Detect which cell encompasses the target text, then output its (x, y) center coordinate. 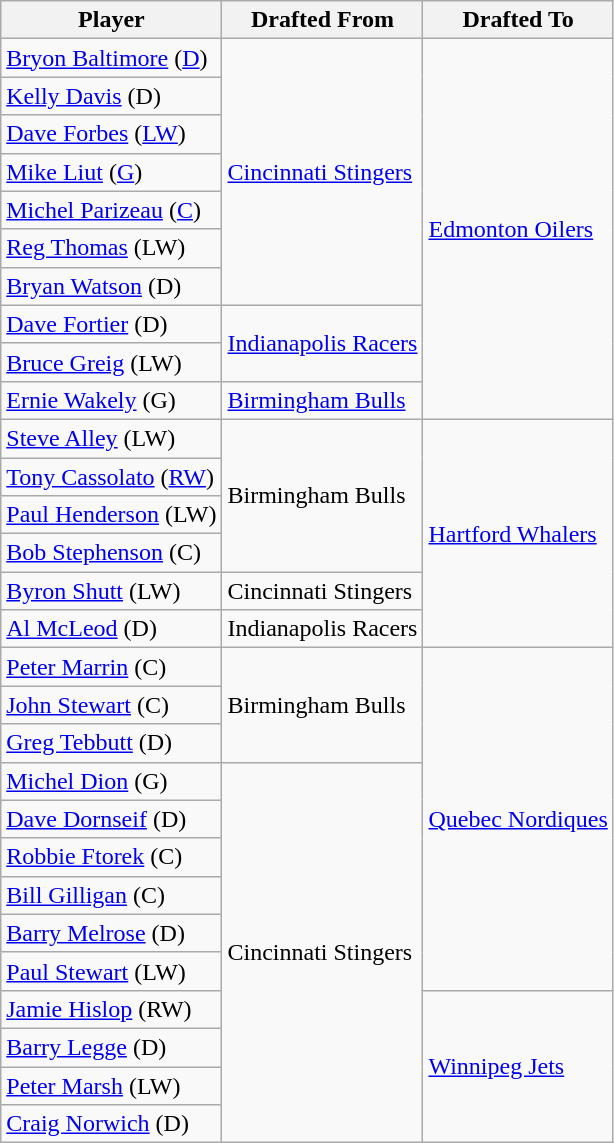
Barry Melrose (D) (112, 933)
Paul Henderson (LW) (112, 515)
Michel Dion (G) (112, 781)
Player (112, 20)
Paul Stewart (LW) (112, 971)
Barry Legge (D) (112, 1047)
Bill Gilligan (C) (112, 895)
Tony Cassolato (RW) (112, 477)
Robbie Ftorek (C) (112, 857)
Mike Liut (G) (112, 172)
Peter Marrin (C) (112, 667)
Dave Fortier (D) (112, 324)
Hartford Whalers (518, 533)
Bob Stephenson (C) (112, 553)
Winnipeg Jets (518, 1066)
Dave Dornseif (D) (112, 819)
Bruce Greig (LW) (112, 362)
Dave Forbes (LW) (112, 134)
Steve Alley (LW) (112, 438)
John Stewart (C) (112, 705)
Bryon Baltimore (D) (112, 58)
Quebec Nordiques (518, 820)
Al McLeod (D) (112, 629)
Michel Parizeau (C) (112, 210)
Peter Marsh (LW) (112, 1085)
Jamie Hislop (RW) (112, 1009)
Drafted To (518, 20)
Reg Thomas (LW) (112, 248)
Drafted From (322, 20)
Byron Shutt (LW) (112, 591)
Edmonton Oilers (518, 230)
Greg Tebbutt (D) (112, 743)
Craig Norwich (D) (112, 1124)
Bryan Watson (D) (112, 286)
Ernie Wakely (G) (112, 400)
Kelly Davis (D) (112, 96)
